Find where the given text appears and provide that cell's center as [x, y] coordinate. 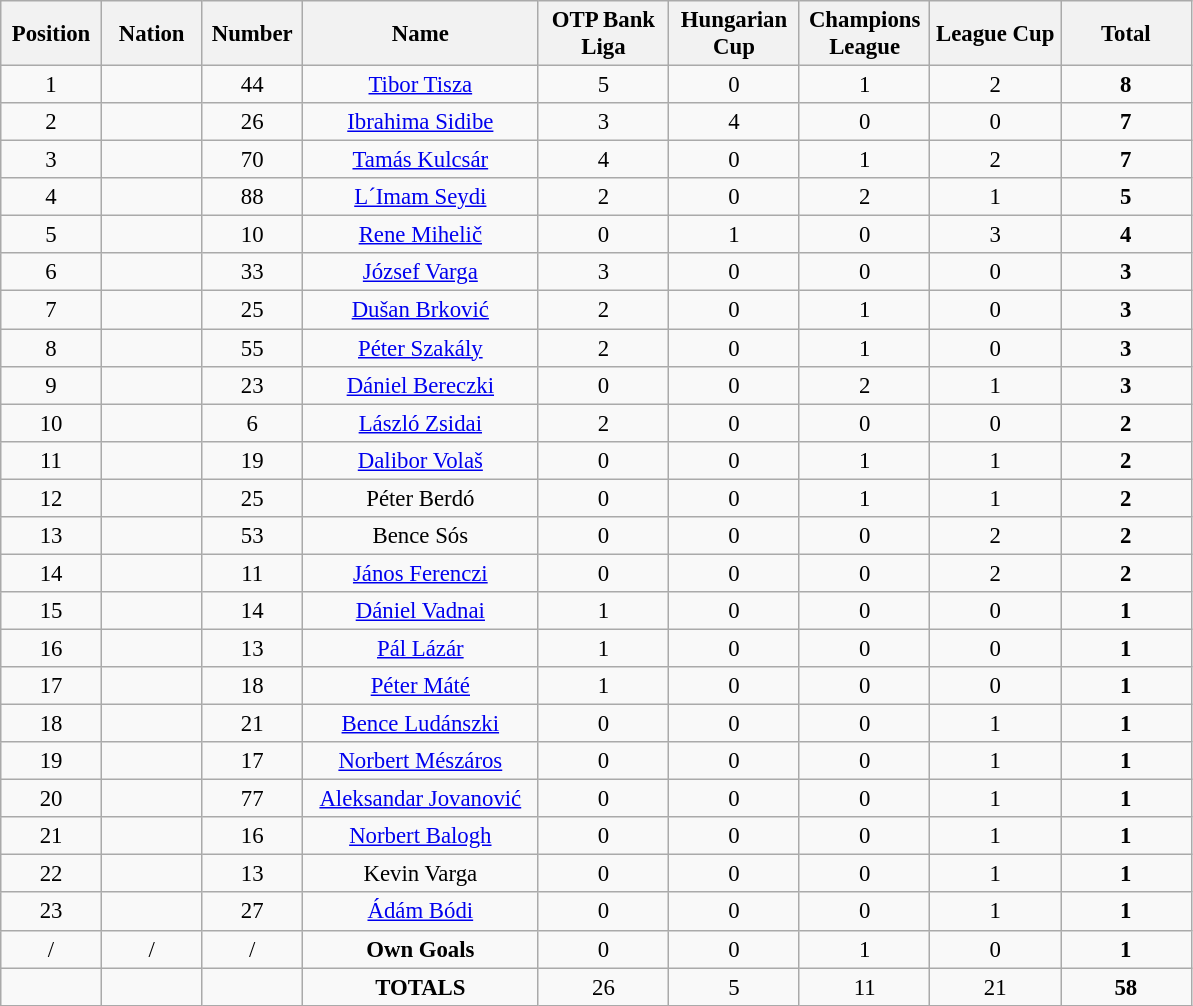
Aleksandar Jovanović [421, 799]
55 [252, 348]
88 [252, 197]
Dániel Bereczki [421, 385]
Bence Ludánszki [421, 724]
15 [52, 611]
Ibrahima Sidibe [421, 122]
Position [52, 34]
Tamás Kulcsár [421, 160]
Own Goals [421, 949]
Dániel Vadnai [421, 611]
Dušan Brković [421, 310]
Rene Mihelič [421, 235]
Péter Máté [421, 686]
Péter Szakály [421, 348]
70 [252, 160]
Péter Berdó [421, 498]
22 [52, 874]
77 [252, 799]
Champions League [864, 34]
20 [52, 799]
33 [252, 273]
Total [1126, 34]
Pál Lázár [421, 648]
OTP Bank Liga [604, 34]
L´Imam Seydi [421, 197]
Kevin Varga [421, 874]
János Ferenczi [421, 573]
44 [252, 85]
Dalibor Volaš [421, 460]
27 [252, 912]
Nation [152, 34]
Norbert Balogh [421, 836]
58 [1126, 987]
12 [52, 498]
Bence Sós [421, 536]
László Zsidai [421, 423]
9 [52, 385]
Norbert Mészáros [421, 761]
Tibor Tisza [421, 85]
League Cup [996, 34]
Name [421, 34]
Number [252, 34]
Hungarian Cup [734, 34]
TOTALS [421, 987]
53 [252, 536]
József Varga [421, 273]
Ádám Bódi [421, 912]
